Locate the cell with the specified text and output its [X, Y] center coordinate. 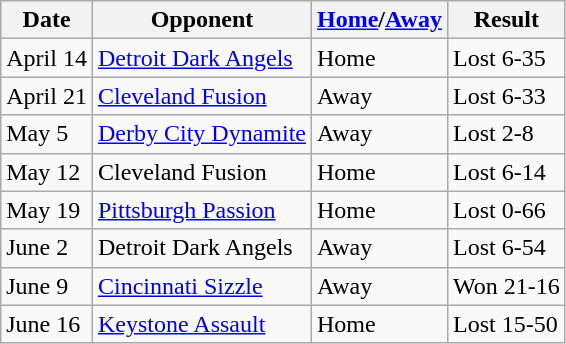
Derby City Dynamite [202, 134]
June 9 [47, 286]
Keystone Assault [202, 324]
April 21 [47, 96]
Cincinnati Sizzle [202, 286]
Opponent [202, 20]
April 14 [47, 58]
June 16 [47, 324]
May 5 [47, 134]
Lost 6-33 [506, 96]
May 12 [47, 172]
Lost 0-66 [506, 210]
Home/Away [380, 20]
Won 21-16 [506, 286]
Lost 2-8 [506, 134]
June 2 [47, 248]
Lost 6-14 [506, 172]
Date [47, 20]
May 19 [47, 210]
Result [506, 20]
Lost 6-35 [506, 58]
Pittsburgh Passion [202, 210]
Lost 6-54 [506, 248]
Lost 15-50 [506, 324]
